For the text-containing cell, return its midpoint in [x, y] coordinate format. 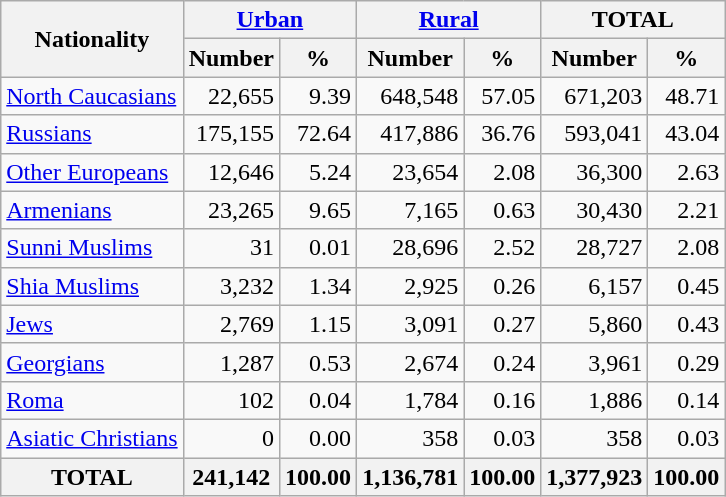
Asiatic Christians [92, 438]
2.63 [686, 172]
3,091 [410, 324]
Urban [270, 20]
Sunni Muslims [92, 248]
1.15 [318, 324]
22,655 [231, 96]
0.29 [686, 362]
1,377,923 [594, 477]
28,727 [594, 248]
0.00 [318, 438]
36.76 [502, 134]
1,287 [231, 362]
0.53 [318, 362]
Rural [449, 20]
5,860 [594, 324]
9.39 [318, 96]
1,784 [410, 400]
0.04 [318, 400]
2.52 [502, 248]
417,886 [410, 134]
0.26 [502, 286]
0.01 [318, 248]
Jews [92, 324]
Russians [92, 134]
2,769 [231, 324]
57.05 [502, 96]
593,041 [594, 134]
648,548 [410, 96]
0.43 [686, 324]
0.14 [686, 400]
Shia Muslims [92, 286]
1.34 [318, 286]
Nationality [92, 39]
0.63 [502, 210]
102 [231, 400]
2,925 [410, 286]
175,155 [231, 134]
0.45 [686, 286]
23,654 [410, 172]
12,646 [231, 172]
28,696 [410, 248]
43.04 [686, 134]
North Caucasians [92, 96]
3,232 [231, 286]
1,136,781 [410, 477]
36,300 [594, 172]
Other Europeans [92, 172]
241,142 [231, 477]
5.24 [318, 172]
48.71 [686, 96]
3,961 [594, 362]
6,157 [594, 286]
Georgians [92, 362]
0.24 [502, 362]
9.65 [318, 210]
671,203 [594, 96]
7,165 [410, 210]
23,265 [231, 210]
30,430 [594, 210]
72.64 [318, 134]
0.16 [502, 400]
0.27 [502, 324]
Roma [92, 400]
2.21 [686, 210]
31 [231, 248]
0 [231, 438]
1,886 [594, 400]
2,674 [410, 362]
Armenians [92, 210]
